Return [X, Y] of the center of cell containing provided text 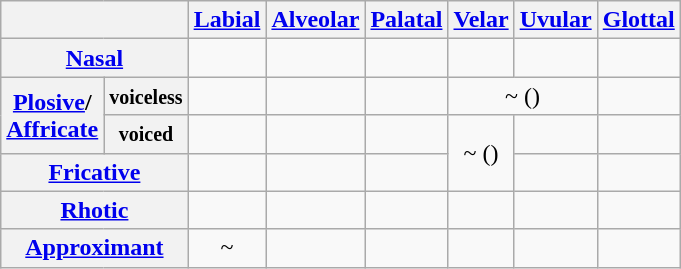
Alveolar [316, 20]
Uvular [556, 20]
Fricative [94, 172]
Rhotic [94, 210]
voiced [146, 134]
Glottal [638, 20]
Velar [481, 20]
Palatal [406, 20]
Nasal [94, 58]
Labial [227, 20]
Approximant [94, 248]
~ [227, 248]
voiceless [146, 96]
Plosive/Affricate [52, 115]
